Scan for the cell matching the given text and deliver its [X, Y] coordinate at center. 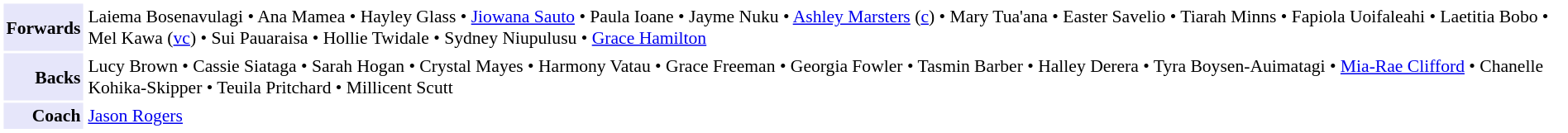
Coach [43, 116]
Backs [43, 76]
Forwards [43, 26]
Jason Rogers [825, 116]
